From the cell containing the given text, extract its center point as (x, y) coordinate. 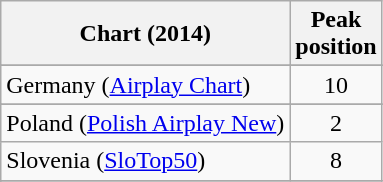
10 (336, 85)
Chart (2014) (146, 34)
Peakposition (336, 34)
Poland (Polish Airplay New) (146, 123)
Germany (Airplay Chart) (146, 85)
Slovenia (SloTop50) (146, 161)
2 (336, 123)
8 (336, 161)
